From the cell containing the given text, extract its center point as (X, Y) coordinate. 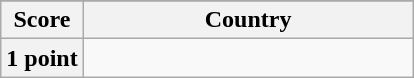
Country (248, 20)
Score (42, 20)
1 point (42, 58)
